Detect which cell encompasses the target text, then output its (x, y) center coordinate. 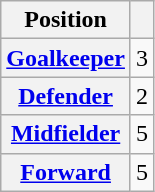
Goalkeeper (66, 58)
Position (66, 20)
Midfielder (66, 134)
3 (142, 58)
2 (142, 96)
Defender (66, 96)
Forward (66, 172)
